Detect which cell encompasses the target text, then output its [X, Y] center coordinate. 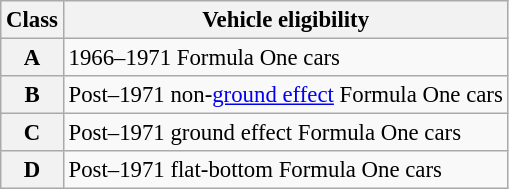
Vehicle eligibility [286, 20]
C [32, 133]
Class [32, 20]
B [32, 95]
1966–1971 Formula One cars [286, 58]
Post–1971 ground effect Formula One cars [286, 133]
Post–1971 non-ground effect Formula One cars [286, 95]
A [32, 58]
Post–1971 flat-bottom Formula One cars [286, 170]
D [32, 170]
